Locate the cell with the specified text and output its [x, y] center coordinate. 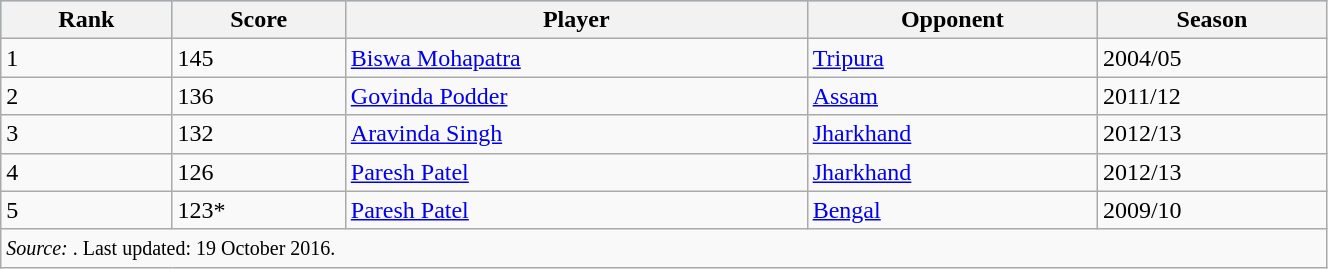
5 [86, 210]
Govinda Podder [576, 96]
2009/10 [1212, 210]
Season [1212, 20]
3 [86, 134]
1 [86, 58]
Aravinda Singh [576, 134]
126 [258, 172]
Player [576, 20]
Biswa Mohapatra [576, 58]
Score [258, 20]
136 [258, 96]
Opponent [952, 20]
Source: . Last updated: 19 October 2016. [664, 248]
Assam [952, 96]
Bengal [952, 210]
132 [258, 134]
145 [258, 58]
123* [258, 210]
Rank [86, 20]
2 [86, 96]
4 [86, 172]
2004/05 [1212, 58]
Tripura [952, 58]
2011/12 [1212, 96]
